Detect which cell encompasses the target text, then output its (x, y) center coordinate. 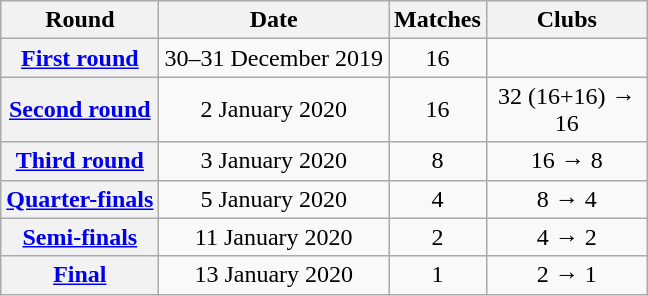
8 (438, 161)
Clubs (566, 20)
2 → 1 (566, 275)
5 January 2020 (274, 199)
3 January 2020 (274, 161)
Semi-finals (80, 237)
2 January 2020 (274, 110)
8 → 4 (566, 199)
4 → 2 (566, 237)
13 January 2020 (274, 275)
16 → 8 (566, 161)
11 January 2020 (274, 237)
Final (80, 275)
Second round (80, 110)
4 (438, 199)
2 (438, 237)
First round (80, 58)
Date (274, 20)
30–31 December 2019 (274, 58)
Round (80, 20)
32 (16+16) → 16 (566, 110)
Matches (438, 20)
1 (438, 275)
Quarter-finals (80, 199)
Third round (80, 161)
